Output the [X, Y] coordinate of the center of the cell containing the given text.  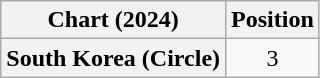
Chart (2024) [114, 20]
3 [273, 58]
South Korea (Circle) [114, 58]
Position [273, 20]
